From the cell containing the given text, extract its center point as (X, Y) coordinate. 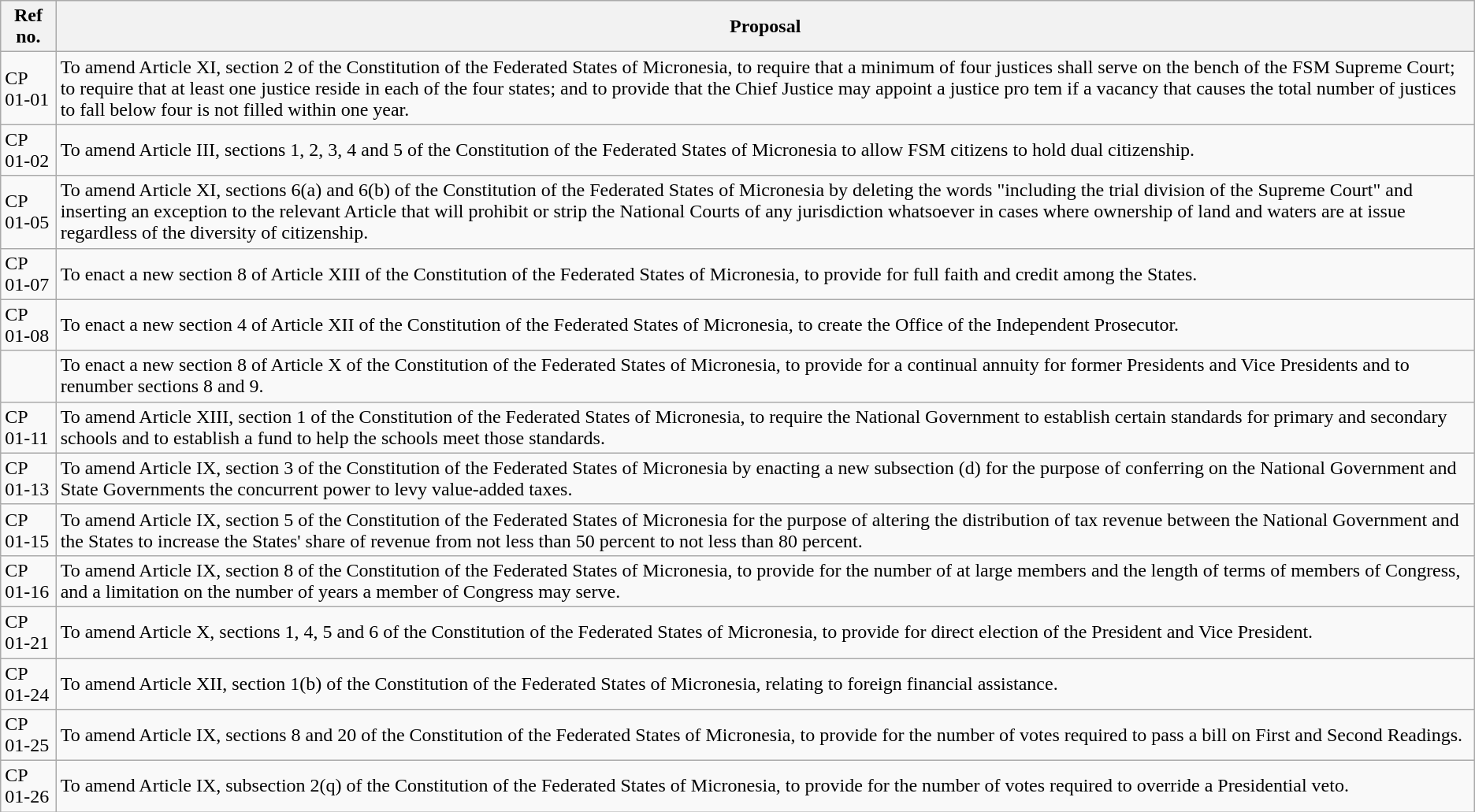
CP 01-26 (28, 786)
CP 01-08 (28, 324)
CP 01-16 (28, 581)
CP 01-13 (28, 479)
CP 01-24 (28, 684)
Ref no. (28, 27)
Proposal (765, 27)
CP 01-15 (28, 529)
CP 01-21 (28, 632)
CP 01-25 (28, 736)
CP 01-02 (28, 150)
CP 01-05 (28, 212)
To amend Article XII, section 1(b) of the Constitution of the Federated States of Micronesia, relating to foreign financial assistance. (765, 684)
CP 01-01 (28, 88)
CP 01-11 (28, 427)
CP 01-07 (28, 274)
